Detect which cell encompasses the target text, then output its [x, y] center coordinate. 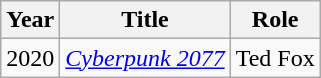
Cyberpunk 2077 [145, 58]
Year [30, 20]
Title [145, 20]
Role [275, 20]
Ted Fox [275, 58]
2020 [30, 58]
